Capture the cell that displays the provided text and extract its (X, Y) central coordinate. 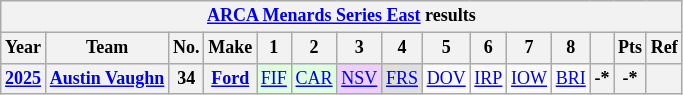
Year (24, 48)
ARCA Menards Series East results (342, 16)
5 (446, 48)
CAR (314, 78)
BRI (570, 78)
DOV (446, 78)
Pts (630, 48)
Make (230, 48)
FRS (402, 78)
IRP (488, 78)
FIF (274, 78)
Ford (230, 78)
Team (106, 48)
34 (186, 78)
Ref (664, 48)
4 (402, 48)
2 (314, 48)
8 (570, 48)
IOW (530, 78)
7 (530, 48)
NSV (360, 78)
6 (488, 48)
Austin Vaughn (106, 78)
3 (360, 48)
1 (274, 48)
No. (186, 48)
2025 (24, 78)
